Capture the cell that displays the provided text and extract its [X, Y] central coordinate. 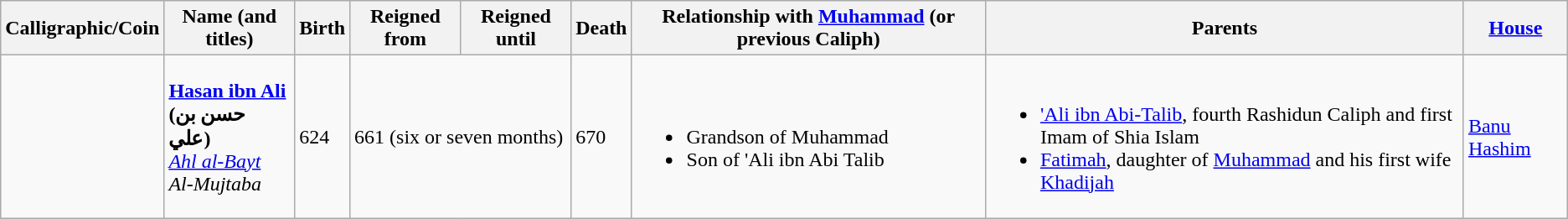
'Ali ibn Abi-Talib, fourth Rashidun Caliph and first Imam of Shia IslamFatimah, daughter of Muhammad and his first wife Khadijah [1225, 137]
Banu Hashim [1515, 137]
Reigned from [405, 29]
House [1515, 29]
Name (and titles) [230, 29]
Parents [1225, 29]
Hasan ibn Ali(حسن بن علي)Ahl al-BaytAl-Mujtaba [230, 137]
Birth [322, 29]
Relationship with Muhammad (or previous Caliph) [808, 29]
Grandson of MuhammadSon of 'Ali ibn Abi Talib [808, 137]
624 [322, 137]
661 (six or seven months) [461, 137]
Calligraphic/Coin [82, 29]
Reigned until [516, 29]
Death [601, 29]
670 [601, 137]
